Locate the cell with the specified text and output its (X, Y) center coordinate. 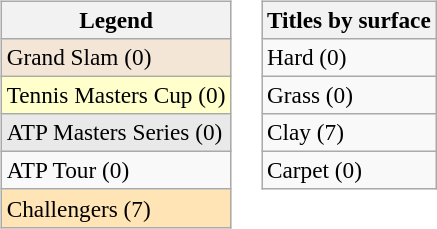
Grass (0) (350, 95)
Carpet (0) (350, 171)
Challengers (7) (116, 208)
Legend (116, 20)
Tennis Masters Cup (0) (116, 95)
Titles by surface (350, 20)
Hard (0) (350, 57)
Grand Slam (0) (116, 57)
ATP Masters Series (0) (116, 133)
ATP Tour (0) (116, 171)
Clay (7) (350, 133)
